Output the [x, y] coordinate of the center of the cell containing the given text.  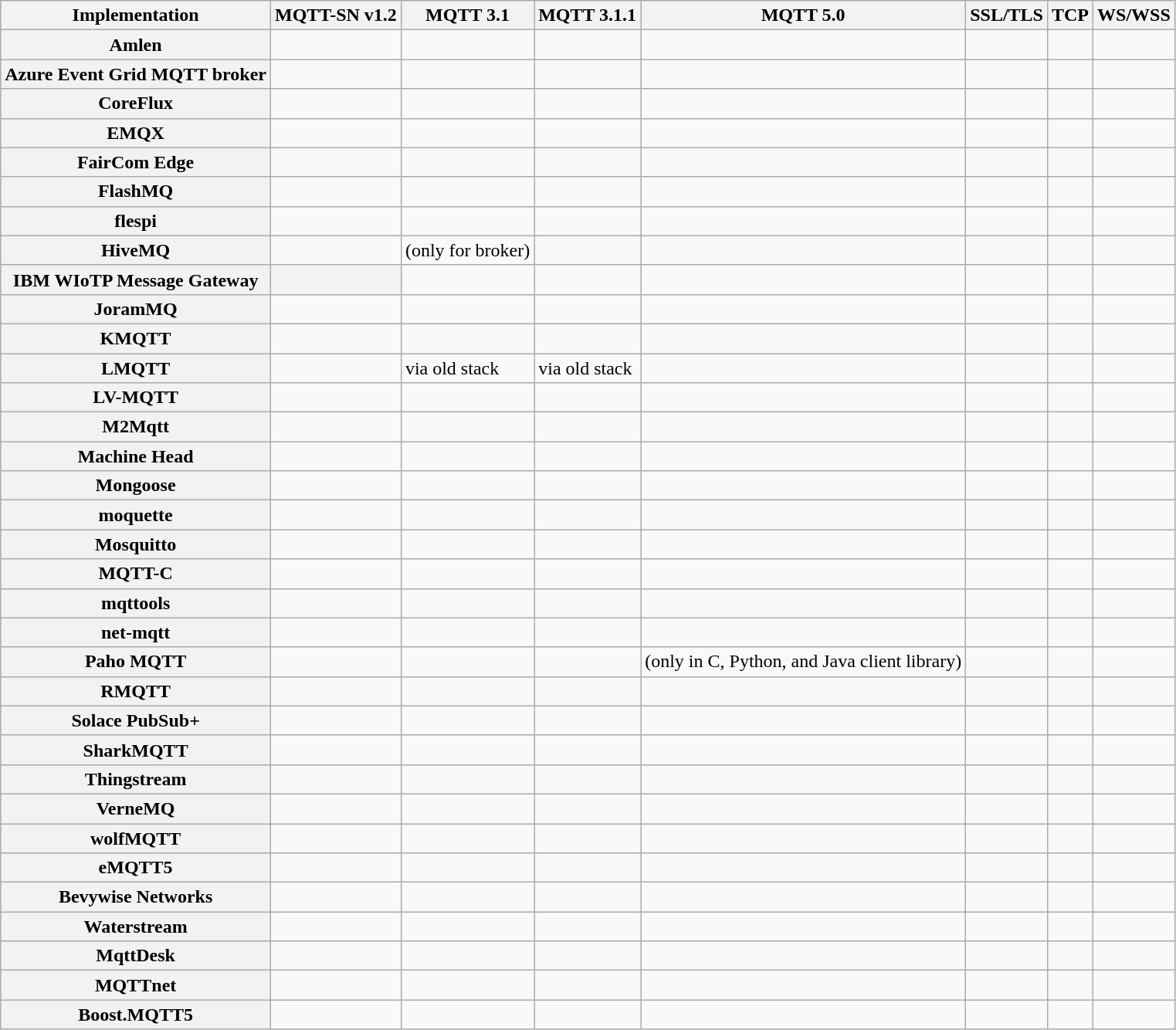
EMQX [136, 133]
SSL/TLS [1007, 15]
Solace PubSub+ [136, 720]
(only in C, Python, and Java client library) [803, 662]
moquette [136, 515]
Thingstream [136, 779]
Bevywise Networks [136, 897]
net-mqtt [136, 632]
Mosquitto [136, 544]
(only for broker) [467, 250]
Azure Event Grid MQTT broker [136, 74]
M2Mqtt [136, 427]
WS/WSS [1134, 15]
Machine Head [136, 456]
KMQTT [136, 338]
eMQTT5 [136, 868]
SharkMQTT [136, 750]
VerneMQ [136, 808]
LMQTT [136, 368]
flespi [136, 221]
LV-MQTT [136, 398]
Mongoose [136, 486]
FairCom Edge [136, 162]
IBM WIoTP Message Gateway [136, 280]
MqttDesk [136, 956]
FlashMQ [136, 191]
Waterstream [136, 927]
Amlen [136, 45]
MQTT-SN v1.2 [335, 15]
mqttools [136, 603]
MQTTnet [136, 985]
TCP [1070, 15]
RMQTT [136, 691]
HiveMQ [136, 250]
JoramMQ [136, 309]
CoreFlux [136, 103]
Boost.MQTT5 [136, 1015]
MQTT 3.1 [467, 15]
MQTT-C [136, 574]
Implementation [136, 15]
Paho MQTT [136, 662]
MQTT 5.0 [803, 15]
wolfMQTT [136, 838]
MQTT 3.1.1 [588, 15]
